Pinpoint the cell where the given text exists, returning its (x, y) midpoint coordinate. 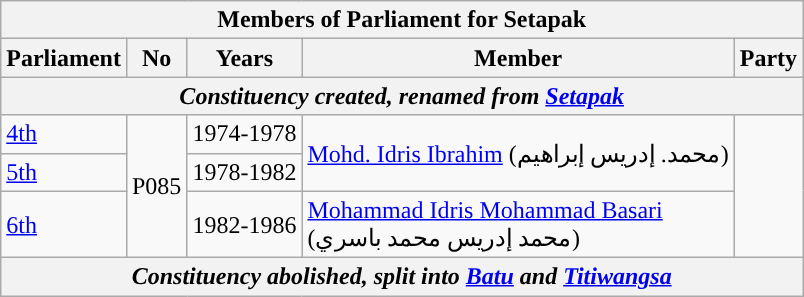
No (156, 58)
Mohd. Idris Ibrahim (محمد. إدريس إبراهيم) (518, 153)
Member (518, 58)
1974-1978 (244, 134)
Party (768, 58)
Parliament (64, 58)
1978-1982 (244, 172)
Years (244, 58)
5th (64, 172)
P085 (156, 186)
Mohammad Idris Mohammad Basari (محمد إدريس محمد باسري) (518, 224)
1982-1986 (244, 224)
6th (64, 224)
Constituency created, renamed from Setapak (402, 96)
4th (64, 134)
Members of Parliament for Setapak (402, 20)
Constituency abolished, split into Batu and Titiwangsa (402, 277)
